Determine the [X, Y] coordinate at the center of the cell enclosing the given text.  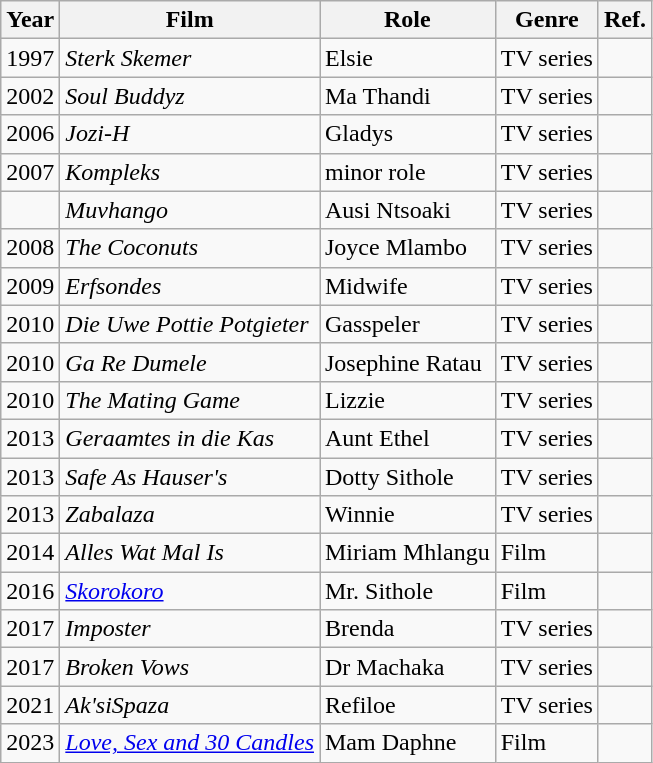
The Mating Game [190, 400]
minor role [408, 172]
2008 [30, 248]
2023 [30, 743]
Ma Thandi [408, 96]
Josephine Ratau [408, 362]
Geraamtes in die Kas [190, 438]
Soul Buddyz [190, 96]
Joyce Mlambo [408, 248]
2021 [30, 705]
Zabalaza [190, 515]
Miriam Mhlangu [408, 553]
Aunt Ethel [408, 438]
Imposter [190, 629]
Year [30, 20]
Gasspeler [408, 324]
Ausi Ntsoaki [408, 210]
Dotty Sithole [408, 477]
Love, Sex and 30 Candles [190, 743]
Role [408, 20]
Alles Wat Mal Is [190, 553]
Midwife [408, 286]
Erfsondes [190, 286]
2014 [30, 553]
Gladys [408, 134]
2007 [30, 172]
Muvhango [190, 210]
Mam Daphne [408, 743]
Mr. Sithole [408, 591]
2006 [30, 134]
2016 [30, 591]
2002 [30, 96]
Kompleks [190, 172]
Sterk Skemer [190, 58]
Ga Re Dumele [190, 362]
Safe As Hauser's [190, 477]
2009 [30, 286]
Broken Vows [190, 667]
Ak'siSpaza [190, 705]
Ref. [624, 20]
The Coconuts [190, 248]
1997 [30, 58]
Dr Machaka [408, 667]
Jozi-H [190, 134]
Skorokoro [190, 591]
Elsie [408, 58]
Lizzie [408, 400]
Winnie [408, 515]
Die Uwe Pottie Potgieter [190, 324]
Refiloe [408, 705]
Genre [546, 20]
Brenda [408, 629]
